From the cell containing the given text, extract its center point as (X, Y) coordinate. 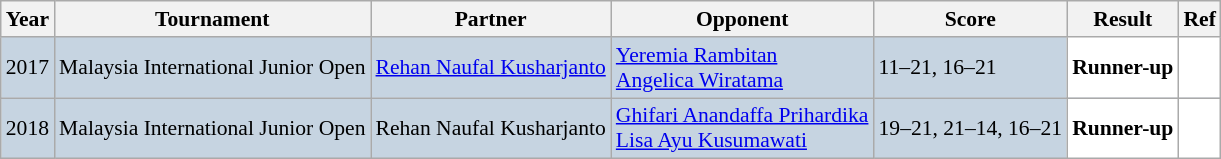
Year (28, 19)
Ref (1199, 19)
Opponent (742, 19)
Score (970, 19)
Yeremia Rambitan Angelica Wiratama (742, 68)
Partner (490, 19)
11–21, 16–21 (970, 68)
2017 (28, 68)
2018 (28, 128)
19–21, 21–14, 16–21 (970, 128)
Ghifari Anandaffa Prihardika Lisa Ayu Kusumawati (742, 128)
Result (1122, 19)
Tournament (212, 19)
